From the cell containing the given text, extract its center point as [x, y] coordinate. 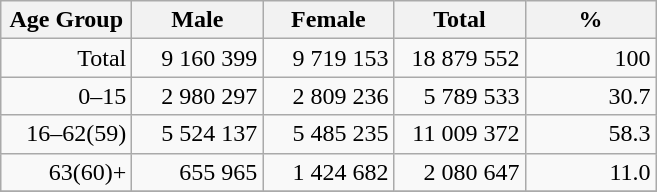
16–62(59) [66, 134]
2 980 297 [198, 96]
% [590, 20]
11.0 [590, 172]
2 809 236 [328, 96]
5 524 137 [198, 134]
5 789 533 [460, 96]
18 879 552 [460, 58]
2 080 647 [460, 172]
Age Group [66, 20]
9 160 399 [198, 58]
100 [590, 58]
58.3 [590, 134]
9 719 153 [328, 58]
5 485 235 [328, 134]
11 009 372 [460, 134]
Female [328, 20]
1 424 682 [328, 172]
Male [198, 20]
63(60)+ [66, 172]
0–15 [66, 96]
655 965 [198, 172]
30.7 [590, 96]
